Determine the (x, y) coordinate at the center of the cell enclosing the given text.  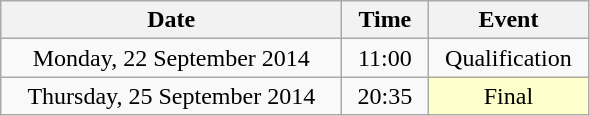
Time (385, 20)
Date (172, 20)
11:00 (385, 58)
20:35 (385, 96)
Monday, 22 September 2014 (172, 58)
Qualification (508, 58)
Thursday, 25 September 2014 (172, 96)
Final (508, 96)
Event (508, 20)
